Provide the (X, Y) coordinate of the cell's center where the given text is located.  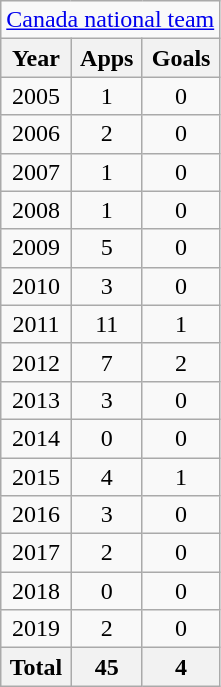
45 (106, 667)
2012 (36, 362)
2009 (36, 248)
5 (106, 248)
2005 (36, 96)
7 (106, 362)
2016 (36, 515)
2011 (36, 324)
2014 (36, 438)
2006 (36, 134)
Goals (180, 58)
2017 (36, 553)
2015 (36, 477)
Canada national team (110, 20)
2018 (36, 591)
2019 (36, 629)
Apps (106, 58)
Year (36, 58)
11 (106, 324)
2007 (36, 172)
Total (36, 667)
2010 (36, 286)
2013 (36, 400)
2008 (36, 210)
